Return [X, Y] of the center of cell containing provided text 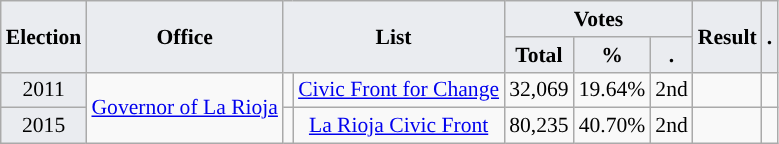
40.70% [612, 126]
Office [184, 36]
80,235 [538, 126]
Governor of La Rioja [184, 108]
Civic Front for Change [398, 90]
2015 [44, 126]
List [394, 36]
19.64% [612, 90]
La Rioja Civic Front [398, 126]
2011 [44, 90]
Votes [598, 19]
32,069 [538, 90]
% [612, 55]
Election [44, 36]
Result [728, 36]
Total [538, 55]
